Return [x, y] of the center of cell containing provided text 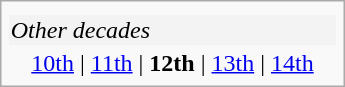
10th | 11th | 12th | 13th | 14th [172, 63]
Other decades [172, 30]
